Identify which cell holds the provided text, then report its [X, Y] central coordinate. 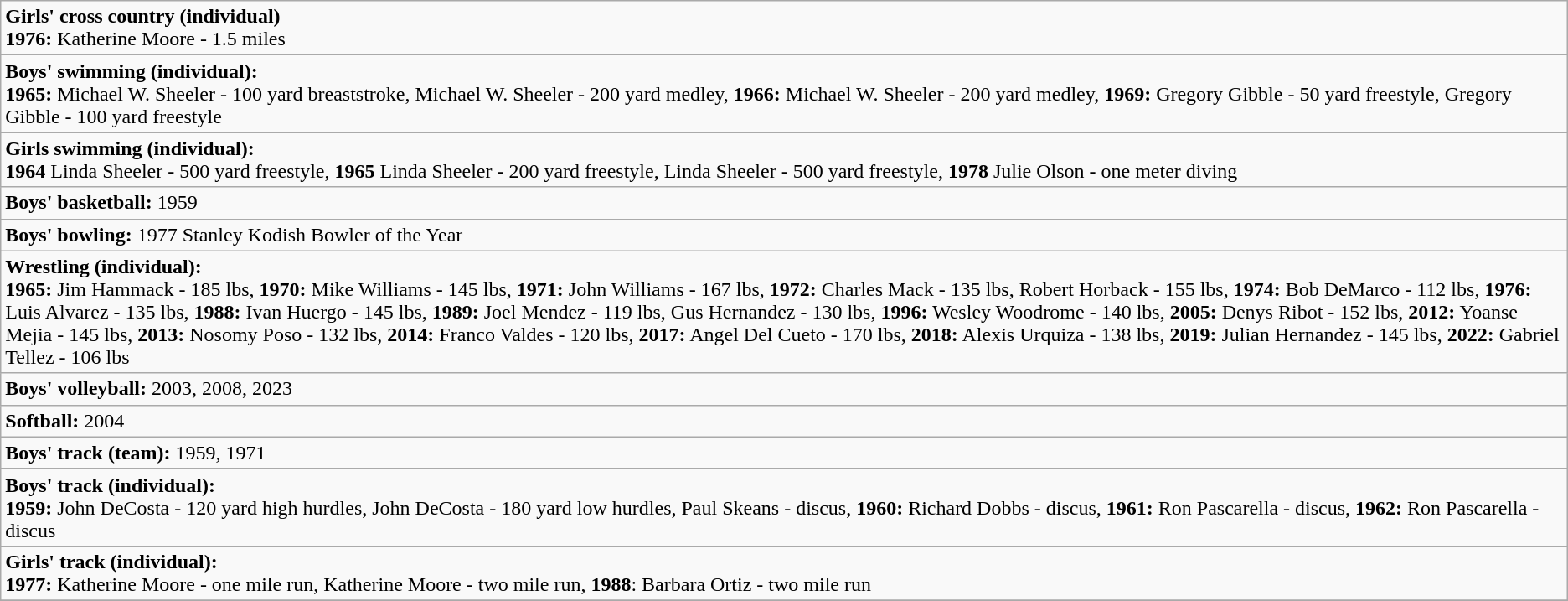
Boys' bowling: 1977 Stanley Kodish Bowler of the Year [784, 235]
Boys' basketball: 1959 [784, 203]
Softball: 2004 [784, 421]
Boys' volleyball: 2003, 2008, 2023 [784, 389]
Boys' track (team): 1959, 1971 [784, 453]
Girls' track (individual):1977: Katherine Moore - one mile run, Katherine Moore - two mile run, 1988: Barbara Ortiz - two mile run [784, 573]
Girls' cross country (individual)1976: Katherine Moore - 1.5 miles [784, 28]
